Provide the (X, Y) coordinate of the cell's center where the given text is located.  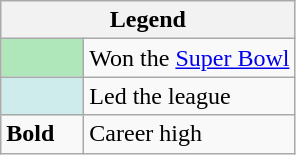
Won the Super Bowl (190, 58)
Legend (148, 20)
Bold (42, 134)
Led the league (190, 96)
Career high (190, 134)
